Identify which cell holds the provided text, then report its (X, Y) central coordinate. 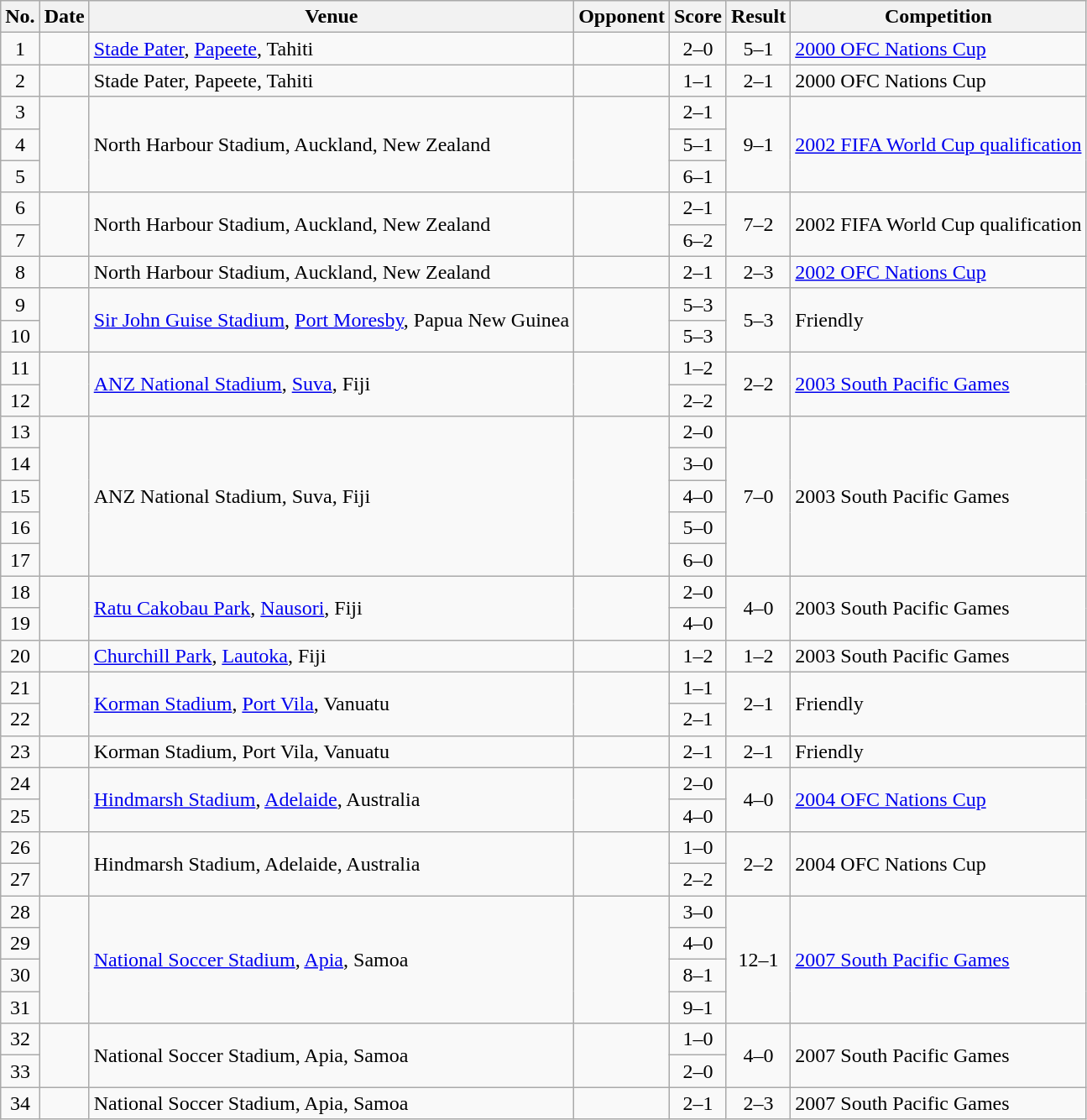
21 (20, 688)
No. (20, 17)
19 (20, 624)
9 (20, 304)
Competition (938, 17)
5 (20, 176)
Date (64, 17)
Score (698, 17)
27 (20, 879)
6–2 (698, 240)
5–0 (698, 528)
6 (20, 208)
2002 OFC Nations Cup (938, 272)
22 (20, 720)
17 (20, 560)
15 (20, 496)
14 (20, 464)
4 (20, 144)
16 (20, 528)
7 (20, 240)
1 (20, 49)
Venue (331, 17)
33 (20, 1071)
34 (20, 1103)
8–1 (698, 976)
25 (20, 815)
Result (758, 17)
11 (20, 368)
6–1 (698, 176)
23 (20, 751)
20 (20, 656)
28 (20, 911)
3 (20, 113)
Ratu Cakobau Park, Nausori, Fiji (331, 608)
Churchill Park, Lautoka, Fiji (331, 656)
8 (20, 272)
Sir John Guise Stadium, Port Moresby, Papua New Guinea (331, 320)
32 (20, 1039)
30 (20, 976)
26 (20, 847)
10 (20, 336)
13 (20, 432)
31 (20, 1007)
18 (20, 592)
6–0 (698, 560)
24 (20, 783)
2 (20, 81)
7–0 (758, 496)
7–2 (758, 224)
29 (20, 944)
12–1 (758, 959)
Opponent (622, 17)
12 (20, 400)
